Scan for the cell matching the given text and deliver its [X, Y] coordinate at center. 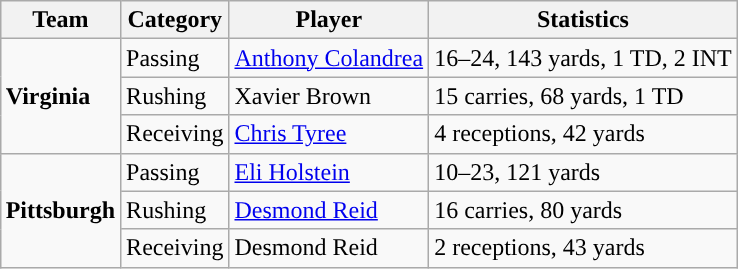
Player [329, 20]
16–24, 143 yards, 1 TD, 2 INT [584, 58]
Xavier Brown [329, 96]
Statistics [584, 20]
2 receptions, 43 yards [584, 248]
Team [60, 20]
Category [175, 20]
Eli Holstein [329, 172]
15 carries, 68 yards, 1 TD [584, 96]
Pittsburgh [60, 210]
10–23, 121 yards [584, 172]
4 receptions, 42 yards [584, 134]
Chris Tyree [329, 134]
Anthony Colandrea [329, 58]
16 carries, 80 yards [584, 210]
Virginia [60, 96]
